Provide the (X, Y) coordinate of the cell's center where the given text is located.  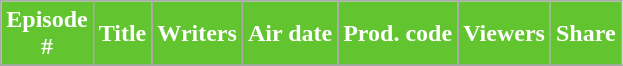
Title (122, 34)
Writers (198, 34)
Share (586, 34)
Episode# (47, 34)
Prod. code (398, 34)
Air date (290, 34)
Viewers (504, 34)
